Detect which cell encompasses the target text, then output its (x, y) center coordinate. 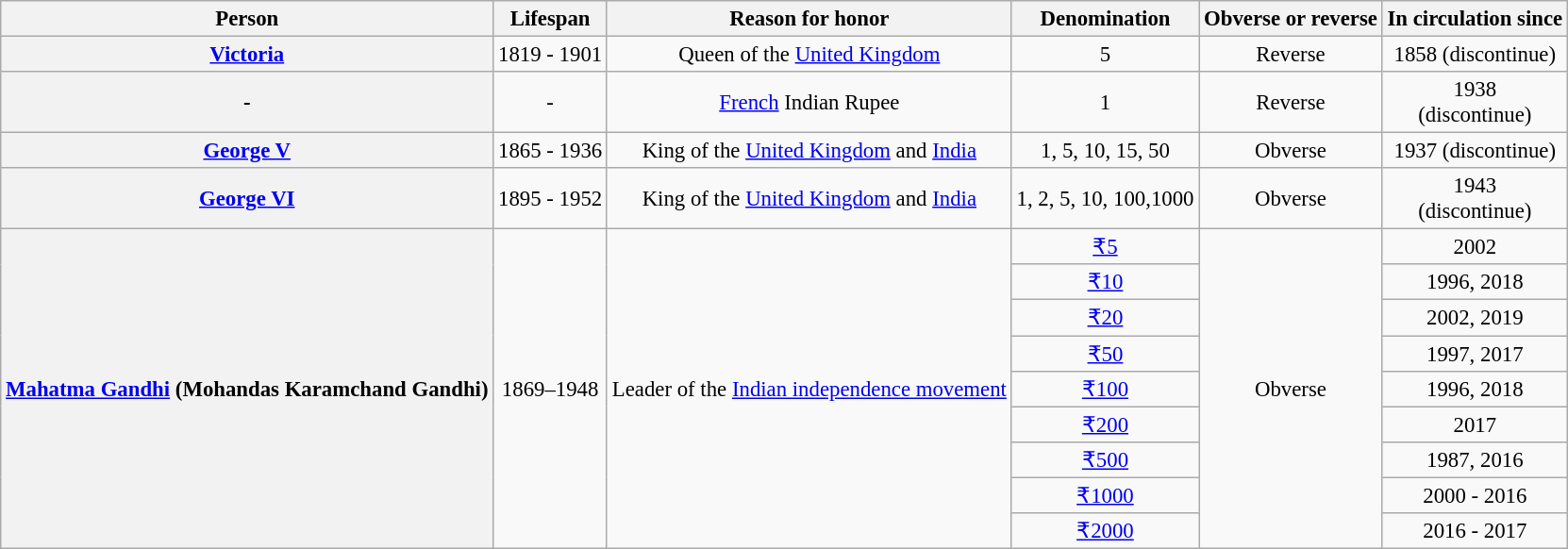
Denomination (1106, 19)
₹5 (1106, 247)
1938(discontinue) (1475, 102)
₹1000 (1106, 495)
₹200 (1106, 424)
2002 (1475, 247)
₹10 (1106, 282)
1895 - 1952 (551, 198)
1858 (discontinue) (1475, 55)
₹50 (1106, 354)
₹20 (1106, 318)
1943(discontinue) (1475, 198)
George VI (247, 198)
2000 - 2016 (1475, 495)
2016 - 2017 (1475, 531)
Victoria (247, 55)
₹100 (1106, 389)
2002, 2019 (1475, 318)
1, 5, 10, 15, 50 (1106, 151)
Lifespan (551, 19)
1987, 2016 (1475, 459)
1, 2, 5, 10, 100,1000 (1106, 198)
Person (247, 19)
1869–1948 (551, 389)
In circulation since (1475, 19)
Mahatma Gandhi (Mohandas Karamchand Gandhi) (247, 389)
1997, 2017 (1475, 354)
Leader of the Indian independence movement (809, 389)
Queen of the United Kingdom (809, 55)
2017 (1475, 424)
5 (1106, 55)
₹500 (1106, 459)
George V (247, 151)
French Indian Rupee (809, 102)
Reason for honor (809, 19)
1865 - 1936 (551, 151)
1 (1106, 102)
1937 (discontinue) (1475, 151)
1819 - 1901 (551, 55)
Obverse or reverse (1291, 19)
₹2000 (1106, 531)
